Provide the [x, y] coordinate of the cell's center where the given text is located.  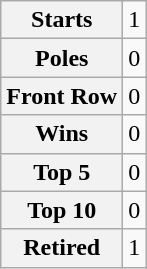
Top 5 [62, 172]
Poles [62, 58]
Top 10 [62, 210]
Starts [62, 20]
Wins [62, 134]
Front Row [62, 96]
Retired [62, 248]
